Provide the (x, y) coordinate of the cell's center where the given text is located.  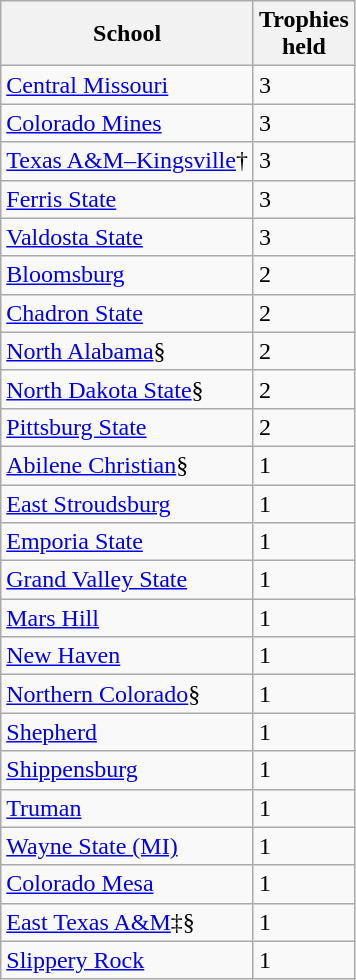
Mars Hill (128, 618)
East Texas A&M‡§ (128, 922)
Texas A&M–Kingsville† (128, 161)
North Dakota State§ (128, 389)
Emporia State (128, 542)
Colorado Mines (128, 123)
North Alabama§ (128, 351)
Central Missouri (128, 85)
Truman (128, 808)
Abilene Christian§ (128, 465)
Trophiesheld (304, 34)
Shippensburg (128, 770)
Shepherd (128, 732)
Colorado Mesa (128, 884)
Bloomsburg (128, 275)
Northern Colorado§ (128, 694)
Pittsburg State (128, 427)
East Stroudsburg (128, 503)
Ferris State (128, 199)
Slippery Rock (128, 960)
Valdosta State (128, 237)
Chadron State (128, 313)
Wayne State (MI) (128, 846)
Grand Valley State (128, 580)
New Haven (128, 656)
School (128, 34)
